Provide the (x, y) coordinate of the cell's center where the given text is located.  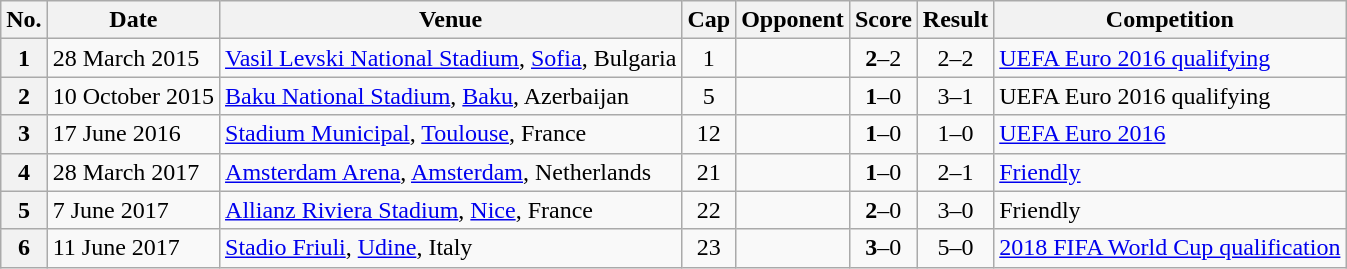
2018 FIFA World Cup qualification (1170, 248)
Vasil Levski National Stadium, Sofia, Bulgaria (451, 58)
10 October 2015 (133, 96)
2–1 (955, 172)
Stadio Friuli, Udine, Italy (451, 248)
22 (709, 210)
11 June 2017 (133, 248)
28 March 2015 (133, 58)
7 June 2017 (133, 210)
Baku National Stadium, Baku, Azerbaijan (451, 96)
12 (709, 134)
6 (24, 248)
Stadium Municipal, Toulouse, France (451, 134)
2 (24, 96)
Opponent (793, 20)
Venue (451, 20)
4 (24, 172)
28 March 2017 (133, 172)
2–0 (883, 210)
21 (709, 172)
5–0 (955, 248)
23 (709, 248)
17 June 2016 (133, 134)
Date (133, 20)
Score (883, 20)
Competition (1170, 20)
Cap (709, 20)
Amsterdam Arena, Amsterdam, Netherlands (451, 172)
UEFA Euro 2016 (1170, 134)
Result (955, 20)
3 (24, 134)
No. (24, 20)
3–1 (955, 96)
Allianz Riviera Stadium, Nice, France (451, 210)
